Determine the (x, y) coordinate at the center of the cell enclosing the given text.  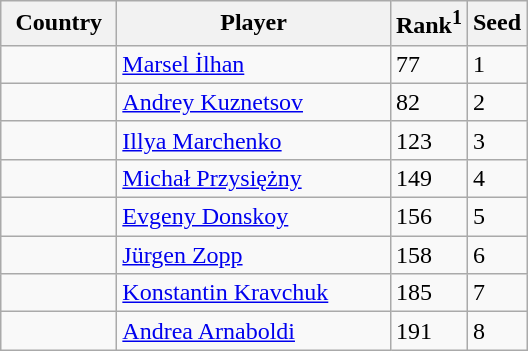
Country (59, 24)
Evgeny Donskoy (254, 217)
1 (496, 64)
Rank1 (428, 24)
4 (496, 178)
6 (496, 255)
Jürgen Zopp (254, 255)
3 (496, 140)
123 (428, 140)
Andrey Kuznetsov (254, 102)
Illya Marchenko (254, 140)
7 (496, 293)
Andrea Arnaboldi (254, 331)
82 (428, 102)
2 (496, 102)
149 (428, 178)
156 (428, 217)
Marsel İlhan (254, 64)
Player (254, 24)
Seed (496, 24)
158 (428, 255)
5 (496, 217)
8 (496, 331)
185 (428, 293)
Michał Przysiężny (254, 178)
Konstantin Kravchuk (254, 293)
77 (428, 64)
191 (428, 331)
